Return (x, y) of the center of cell containing provided text 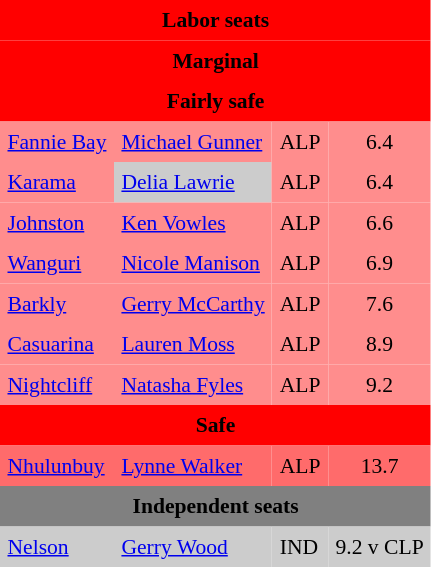
Wanguri (57, 263)
Nhulunbuy (57, 466)
9.2 (380, 384)
Fairly safe (216, 101)
Nelson (57, 546)
13.7 (380, 466)
6.6 (380, 222)
Lynne Walker (193, 466)
Marginal (216, 60)
Nightcliff (57, 384)
6.9 (380, 263)
Casuarina (57, 344)
7.6 (380, 304)
IND (300, 546)
Safe (216, 425)
Labor seats (216, 20)
Michael Gunner (193, 142)
Delia Lawrie (193, 182)
Lauren Moss (193, 344)
Nicole Manison (193, 263)
Natasha Fyles (193, 384)
Gerry Wood (193, 546)
Ken Vowles (193, 222)
9.2 v CLP (380, 546)
Gerry McCarthy (193, 304)
Karama (57, 182)
Barkly (57, 304)
8.9 (380, 344)
Johnston (57, 222)
Independent seats (216, 506)
Fannie Bay (57, 142)
